Pinpoint the cell where the given text exists, returning its [x, y] midpoint coordinate. 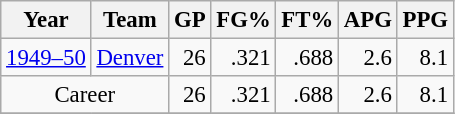
GP [190, 20]
Year [46, 20]
PPG [425, 20]
FT% [308, 20]
1949–50 [46, 58]
Team [130, 20]
Denver [130, 58]
FG% [244, 20]
Career [85, 95]
APG [368, 20]
